Find where the given text appears and provide that cell's center as (x, y) coordinate. 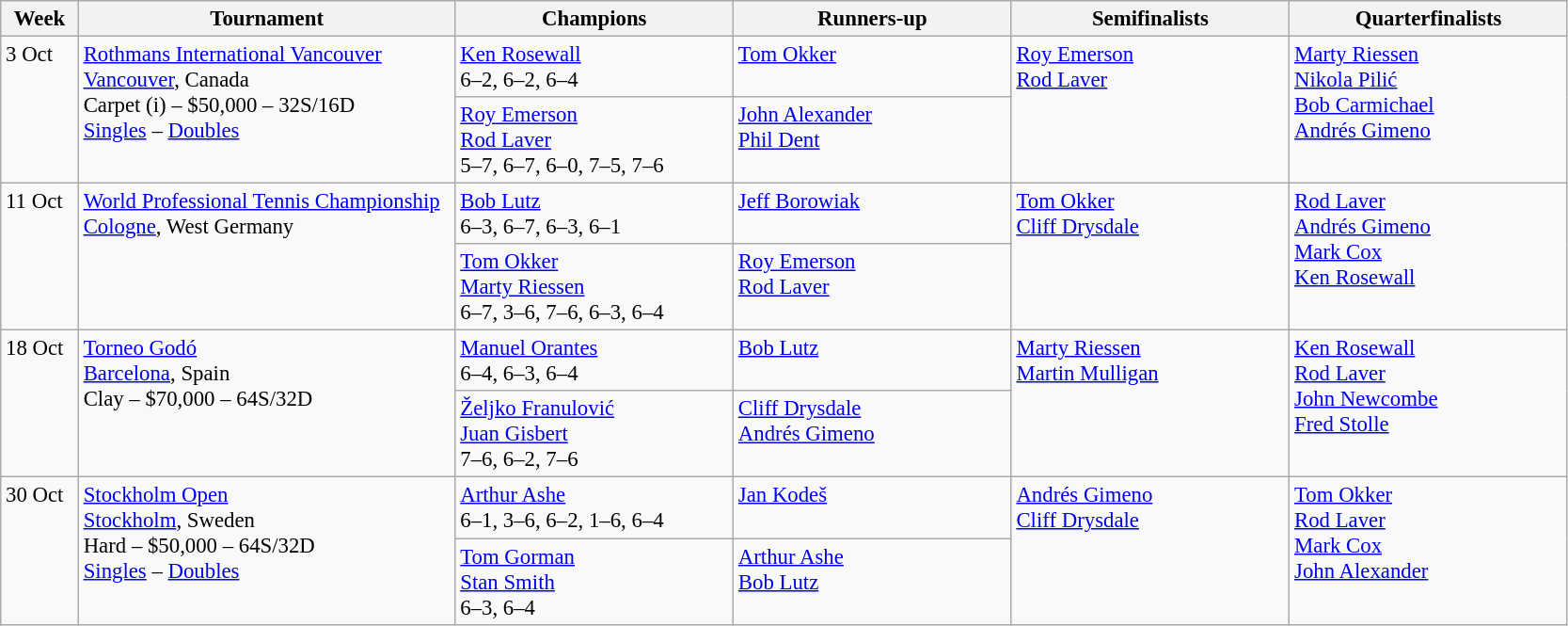
Tom Gorman Stan Smith6–3, 6–4 (594, 582)
World Professional Tennis Championship Cologne, West Germany (267, 257)
Stockholm Open Stockholm, Sweden Hard – $50,000 – 64S/32D Singles – Doubles (267, 551)
Ken Rosewall6–2, 6–2, 6–4 (594, 68)
Bob Lutz (873, 361)
Manuel Orantes6–4, 6–3, 6–4 (594, 361)
Tom Okker Marty Riessen6–7, 3–6, 7–6, 6–3, 6–4 (594, 287)
18 Oct (40, 404)
Torneo Godó Barcelona, Spain Clay – $70,000 – 64S/32D (267, 404)
Arthur Ashe Bob Lutz (873, 582)
Tom Okker Cliff Drysdale (1150, 257)
Cliff Drysdale Andrés Gimeno (873, 435)
30 Oct (40, 551)
Rothmans International Vancouver Vancouver, Canada Carpet (i) – $50,000 – 32S/16D Singles – Doubles (267, 110)
Andrés Gimeno Cliff Drysdale (1150, 551)
Bob Lutz6–3, 6–7, 6–3, 6–1 (594, 215)
Week (40, 19)
Ken Rosewall Rod Laver John Newcombe Fred Stolle (1429, 404)
Jan Kodeš (873, 508)
Marty Riessen Martin Mulligan (1150, 404)
Quarterfinalists (1429, 19)
Roy Emerson Rod Laver5–7, 6–7, 6–0, 7–5, 7–6 (594, 140)
Champions (594, 19)
Željko Franulović Juan Gisbert7–6, 6–2, 7–6 (594, 435)
Tom Okker Rod Laver Mark Cox John Alexander (1429, 551)
Semifinalists (1150, 19)
Marty Riessen Nikola Pilić Bob Carmichael Andrés Gimeno (1429, 110)
Tom Okker (873, 68)
11 Oct (40, 257)
John Alexander Phil Dent (873, 140)
Arthur Ashe6–1, 3–6, 6–2, 1–6, 6–4 (594, 508)
Runners-up (873, 19)
Jeff Borowiak (873, 215)
Rod Laver Andrés Gimeno Mark Cox Ken Rosewall (1429, 257)
3 Oct (40, 110)
Tournament (267, 19)
